Identify which cell holds the provided text, then report its [X, Y] central coordinate. 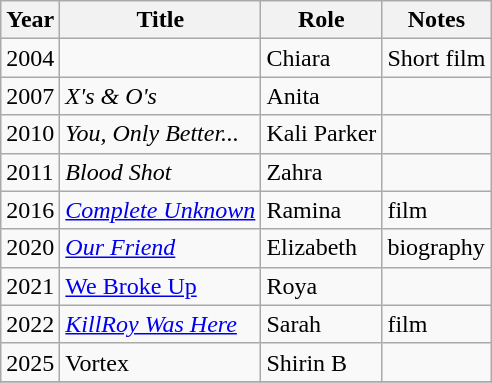
biography [436, 248]
2021 [30, 286]
Our Friend [160, 248]
Short film [436, 58]
2004 [30, 58]
Kali Parker [322, 134]
2022 [30, 324]
Complete Unknown [160, 210]
Elizabeth [322, 248]
2010 [30, 134]
2025 [30, 362]
Blood Shot [160, 172]
2020 [30, 248]
2011 [30, 172]
Role [322, 20]
2016 [30, 210]
X's & O's [160, 96]
Sarah [322, 324]
Chiara [322, 58]
Year [30, 20]
Shirin B [322, 362]
You, Only Better... [160, 134]
We Broke Up [160, 286]
Vortex [160, 362]
Notes [436, 20]
Anita [322, 96]
Roya [322, 286]
2007 [30, 96]
Zahra [322, 172]
Title [160, 20]
Ramina [322, 210]
KillRoy Was Here [160, 324]
